Extract the [X, Y] coordinate from the center of the cell holding the provided text.  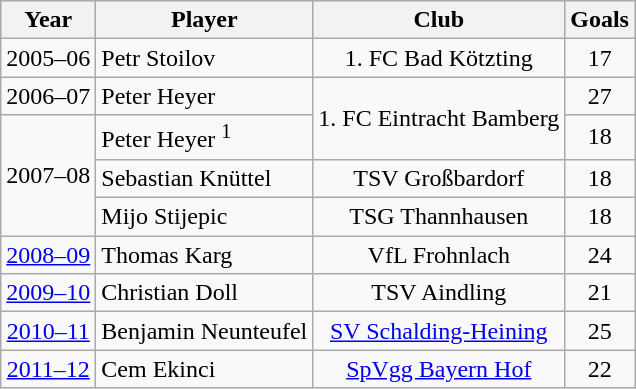
2011–12 [48, 369]
Year [48, 20]
2007–08 [48, 176]
Petr Stoilov [204, 58]
SV Schalding-Heining [439, 331]
Christian Doll [204, 293]
VfL Frohnlach [439, 255]
SpVgg Bayern Hof [439, 369]
Mijo Stijepic [204, 217]
27 [600, 96]
TSG Thannhausen [439, 217]
Peter Heyer [204, 96]
2005–06 [48, 58]
2006–07 [48, 96]
Player [204, 20]
17 [600, 58]
1. FC Bad Kötzting [439, 58]
Cem Ekinci [204, 369]
TSV Aindling [439, 293]
2009–10 [48, 293]
Sebastian Knüttel [204, 178]
TSV Großbardorf [439, 178]
Club [439, 20]
Goals [600, 20]
2010–11 [48, 331]
24 [600, 255]
21 [600, 293]
Thomas Karg [204, 255]
Peter Heyer 1 [204, 138]
22 [600, 369]
2008–09 [48, 255]
25 [600, 331]
1. FC Eintracht Bamberg [439, 118]
Benjamin Neunteufel [204, 331]
